Extract the [x, y] coordinate from the center of the cell holding the provided text.  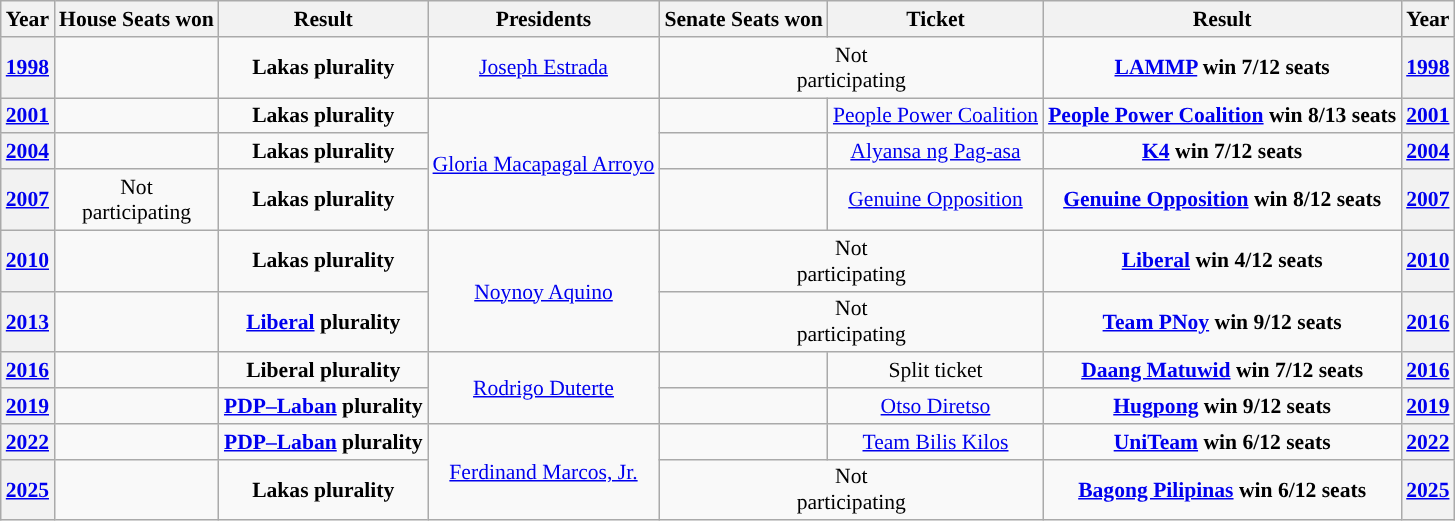
Hugpong win 9/12 seats [1222, 406]
Gloria Macapagal Arroyo [544, 164]
LAMMP win 7/12 seats [1222, 68]
Rodrigo Duterte [544, 388]
K4 win 7/12 seats [1222, 152]
Ticket [936, 19]
Bagong Pilipinas win 6/12 seats [1222, 490]
People Power Coalition win 8/13 seats [1222, 116]
Ferdinand Marcos, Jr. [544, 472]
Senate Seats won [743, 19]
Presidents [544, 19]
Liberal win 4/12 seats [1222, 260]
2013 [28, 322]
Team PNoy win 9/12 seats [1222, 322]
Joseph Estrada [544, 68]
Team Bilis Kilos [936, 442]
People Power Coalition [936, 116]
Alyansa ng Pag-asa [936, 152]
Genuine Opposition win 8/12 seats [1222, 200]
Genuine Opposition [936, 200]
Otso Diretso [936, 406]
Noynoy Aquino [544, 291]
Daang Matuwid win 7/12 seats [1222, 371]
UniTeam win 6/12 seats [1222, 442]
Split ticket [936, 371]
House Seats won [136, 19]
